Output the [x, y] coordinate of the center of the cell containing the given text.  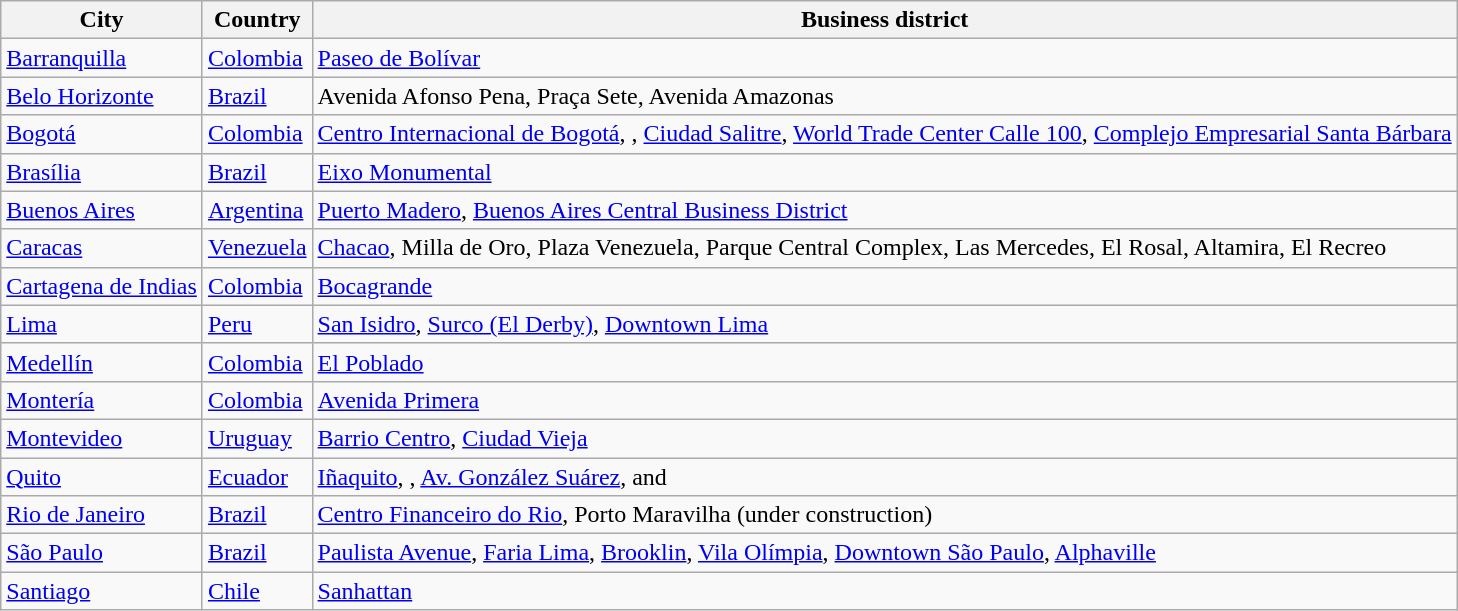
Paseo de Bolívar [884, 58]
Centro Internacional de Bogotá, , Ciudad Salitre, World Trade Center Calle 100, Complejo Empresarial Santa Bárbara [884, 134]
Bogotá [102, 134]
Medellín [102, 362]
Cartagena de Indias [102, 286]
Country [257, 20]
Uruguay [257, 438]
Chile [257, 591]
Chacao, Milla de Oro, Plaza Venezuela, Parque Central Complex, Las Mercedes, El Rosal, Altamira, El Recreo [884, 248]
Barranquilla [102, 58]
Business district [884, 20]
Avenida Afonso Pena, Praça Sete, Avenida Amazonas [884, 96]
Lima [102, 324]
Belo Horizonte [102, 96]
Sanhattan [884, 591]
Peru [257, 324]
Iñaquito, , Av. González Suárez, and [884, 477]
Brasília [102, 172]
Centro Financeiro do Rio, Porto Maravilha (under construction) [884, 515]
San Isidro, Surco (El Derby), Downtown Lima [884, 324]
Argentina [257, 210]
Santiago [102, 591]
São Paulo [102, 553]
Barrio Centro, Ciudad Vieja [884, 438]
Quito [102, 477]
Eixo Monumental [884, 172]
Caracas [102, 248]
Venezuela [257, 248]
Ecuador [257, 477]
Bocagrande [884, 286]
Buenos Aires [102, 210]
Montevideo [102, 438]
El Poblado [884, 362]
Avenida Primera [884, 400]
Montería [102, 400]
Puerto Madero, Buenos Aires Central Business District [884, 210]
Rio de Janeiro [102, 515]
City [102, 20]
Paulista Avenue, Faria Lima, Brooklin, Vila Olímpia, Downtown São Paulo, Alphaville [884, 553]
